Locate the cell with the specified text and output its [x, y] center coordinate. 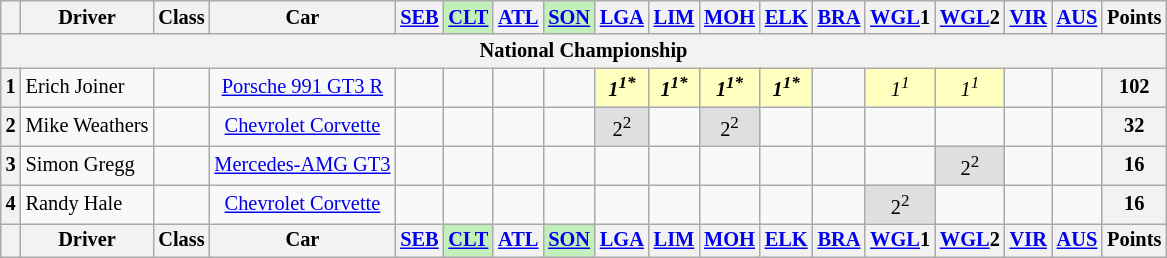
Mercedes-AMG GT3 [303, 166]
4 [11, 204]
32 [1134, 126]
Simon Gregg [88, 166]
1 [11, 88]
2 [11, 126]
102 [1134, 88]
National Championship [584, 51]
Erich Joiner [88, 88]
Mike Weathers [88, 126]
3 [11, 166]
Porsche 991 GT3 R [303, 88]
Randy Hale [88, 204]
